Provide the (X, Y) coordinate of the cell's center where the given text is located.  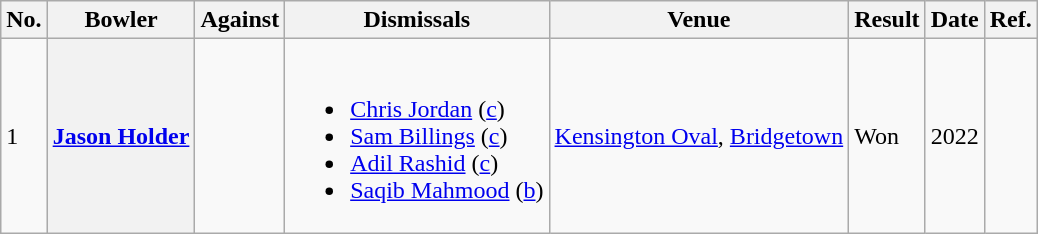
Result (887, 20)
Bowler (121, 20)
2022 (954, 136)
Date (954, 20)
Won (887, 136)
Against (240, 20)
Venue (699, 20)
Kensington Oval, Bridgetown (699, 136)
Chris Jordan (c)Sam Billings (c)Adil Rashid (c)Saqib Mahmood (b) (417, 136)
Ref. (1010, 20)
1 (24, 136)
No. (24, 20)
Dismissals (417, 20)
Jason Holder (121, 136)
